Return the (X, Y) coordinate for the center point of the cell that contains the specified text.  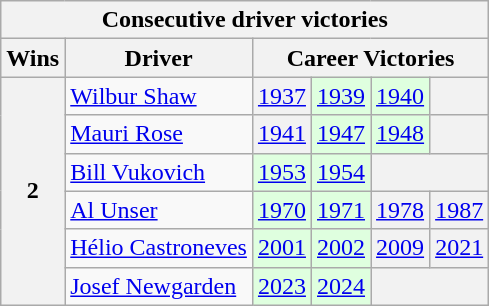
Josef Newgarden (159, 286)
Al Unser (159, 210)
2023 (282, 286)
1939 (340, 96)
1954 (340, 172)
2021 (460, 248)
Mauri Rose (159, 134)
2001 (282, 248)
1970 (282, 210)
2 (33, 191)
Bill Vukovich (159, 172)
1941 (282, 134)
1940 (400, 96)
1978 (400, 210)
1987 (460, 210)
Driver (159, 58)
1948 (400, 134)
Consecutive driver victories (245, 20)
Career Victories (370, 58)
1971 (340, 210)
1937 (282, 96)
2009 (400, 248)
Wins (33, 58)
1947 (340, 134)
Hélio Castroneves (159, 248)
Wilbur Shaw (159, 96)
2024 (340, 286)
1953 (282, 172)
2002 (340, 248)
